Determine the [X, Y] coordinate at the center of the cell enclosing the given text.  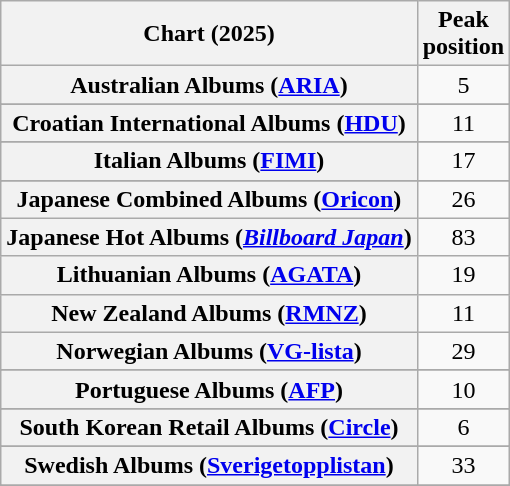
5 [463, 85]
Chart (2025) [209, 34]
83 [463, 237]
33 [463, 465]
17 [463, 161]
Peakposition [463, 34]
10 [463, 389]
Lithuanian Albums (AGATA) [209, 275]
South Korean Retail Albums (Circle) [209, 427]
Japanese Hot Albums (Billboard Japan) [209, 237]
Portuguese Albums (AFP) [209, 389]
19 [463, 275]
Croatian International Albums (HDU) [209, 123]
Australian Albums (ARIA) [209, 85]
Swedish Albums (Sverigetopplistan) [209, 465]
26 [463, 199]
Italian Albums (FIMI) [209, 161]
6 [463, 427]
Japanese Combined Albums (Oricon) [209, 199]
New Zealand Albums (RMNZ) [209, 313]
29 [463, 351]
Norwegian Albums (VG-lista) [209, 351]
